Extract the (x, y) coordinate from the center of the cell holding the provided text.  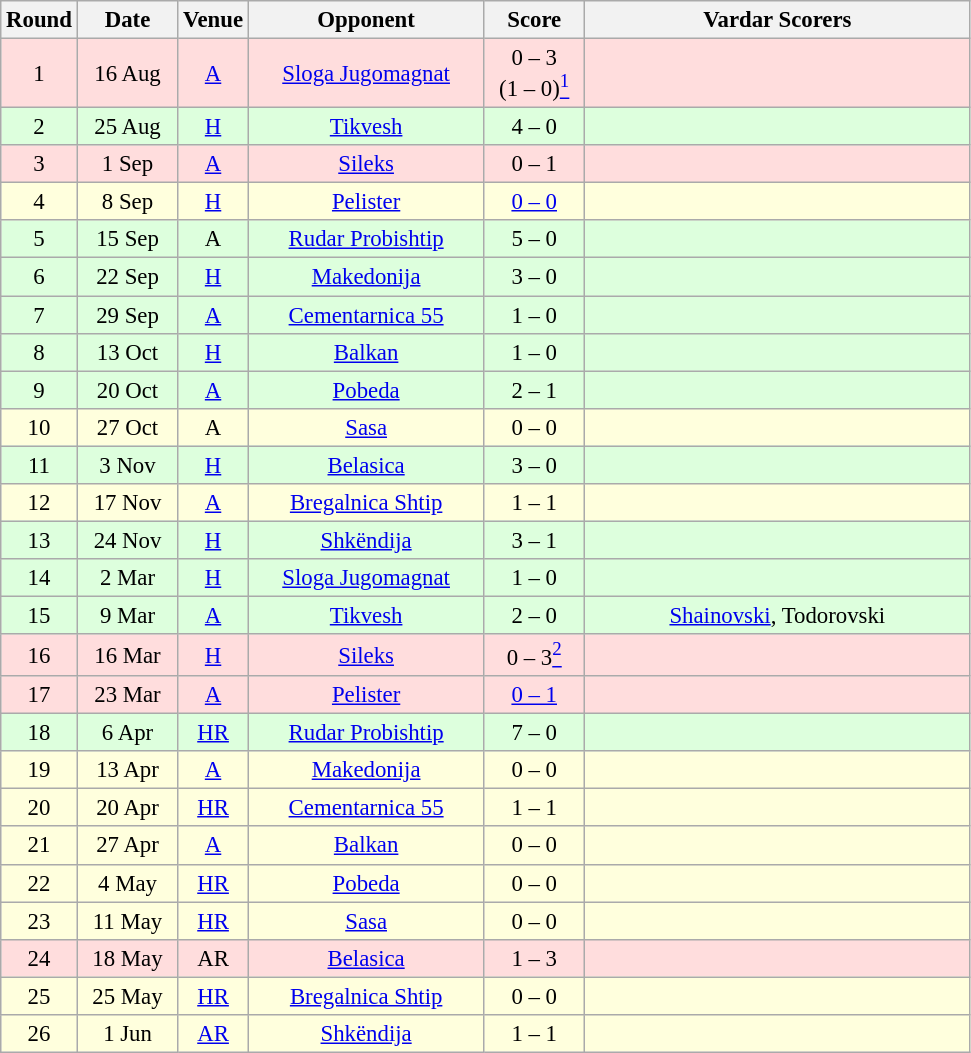
4 (39, 202)
27 Apr (128, 846)
17 Nov (128, 503)
16 Mar (128, 655)
25 May (128, 996)
3 (39, 164)
1 (39, 74)
Score (534, 20)
10 (39, 427)
14 (39, 578)
5 – 0 (534, 239)
0 – 3(1 – 0)1 (534, 74)
20 Oct (128, 390)
12 (39, 503)
Venue (214, 20)
4 – 0 (534, 127)
24 Nov (128, 540)
2 (39, 127)
16 Aug (128, 74)
21 (39, 846)
1 Sep (128, 164)
24 (39, 958)
27 Oct (128, 427)
Date (128, 20)
9 Mar (128, 615)
8 Sep (128, 202)
2 – 0 (534, 615)
13 (39, 540)
13 Apr (128, 770)
22 Sep (128, 277)
11 (39, 465)
7 (39, 315)
20 Apr (128, 808)
23 Mar (128, 695)
2 – 1 (534, 390)
6 Apr (128, 733)
16 (39, 655)
9 (39, 390)
Round (39, 20)
6 (39, 277)
17 (39, 695)
22 (39, 883)
1 – 3 (534, 958)
7 – 0 (534, 733)
18 (39, 733)
19 (39, 770)
5 (39, 239)
Opponent (366, 20)
29 Sep (128, 315)
4 May (128, 883)
23 (39, 921)
8 (39, 352)
Vardar Scorers (778, 20)
3 – 1 (534, 540)
18 May (128, 958)
3 Nov (128, 465)
25 (39, 996)
1 Jun (128, 1034)
Shainovski, Todorovski (778, 615)
13 Oct (128, 352)
11 May (128, 921)
20 (39, 808)
15 (39, 615)
2 Mar (128, 578)
15 Sep (128, 239)
26 (39, 1034)
25 Aug (128, 127)
0 – 32 (534, 655)
